Provide the [x, y] coordinate of the cell's center where the given text is located.  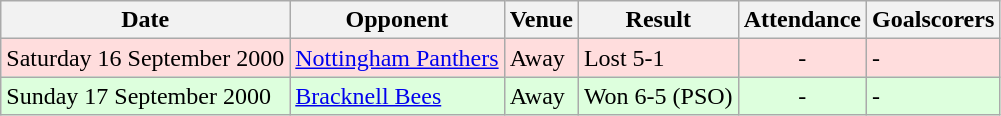
Opponent [397, 20]
Lost 5-1 [658, 58]
Bracknell Bees [397, 96]
Result [658, 20]
Date [146, 20]
Nottingham Panthers [397, 58]
Goalscorers [934, 20]
Attendance [802, 20]
Saturday 16 September 2000 [146, 58]
Sunday 17 September 2000 [146, 96]
Venue [541, 20]
Won 6-5 (PSO) [658, 96]
